Output the (x, y) coordinate of the center of the cell containing the given text.  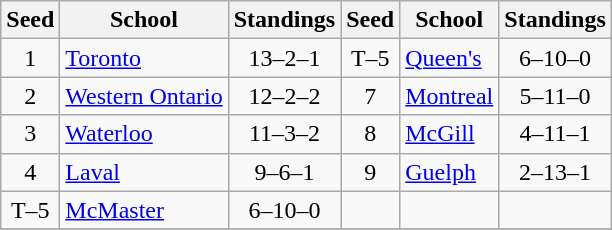
7 (370, 96)
Waterloo (144, 134)
McMaster (144, 210)
4 (30, 172)
13–2–1 (284, 58)
8 (370, 134)
Toronto (144, 58)
9 (370, 172)
2–13–1 (555, 172)
Guelph (450, 172)
Laval (144, 172)
9–6–1 (284, 172)
Queen's (450, 58)
11–3–2 (284, 134)
1 (30, 58)
Western Ontario (144, 96)
3 (30, 134)
12–2–2 (284, 96)
Montreal (450, 96)
5–11–0 (555, 96)
2 (30, 96)
McGill (450, 134)
4–11–1 (555, 134)
